For the text-containing cell, return its midpoint in (x, y) coordinate format. 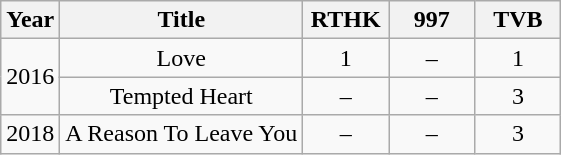
2018 (30, 134)
Love (182, 58)
Year (30, 20)
A Reason To Leave You (182, 134)
RTHK (346, 20)
TVB (518, 20)
Title (182, 20)
2016 (30, 77)
Tempted Heart (182, 96)
997 (432, 20)
